Identify which cell holds the provided text, then report its [x, y] central coordinate. 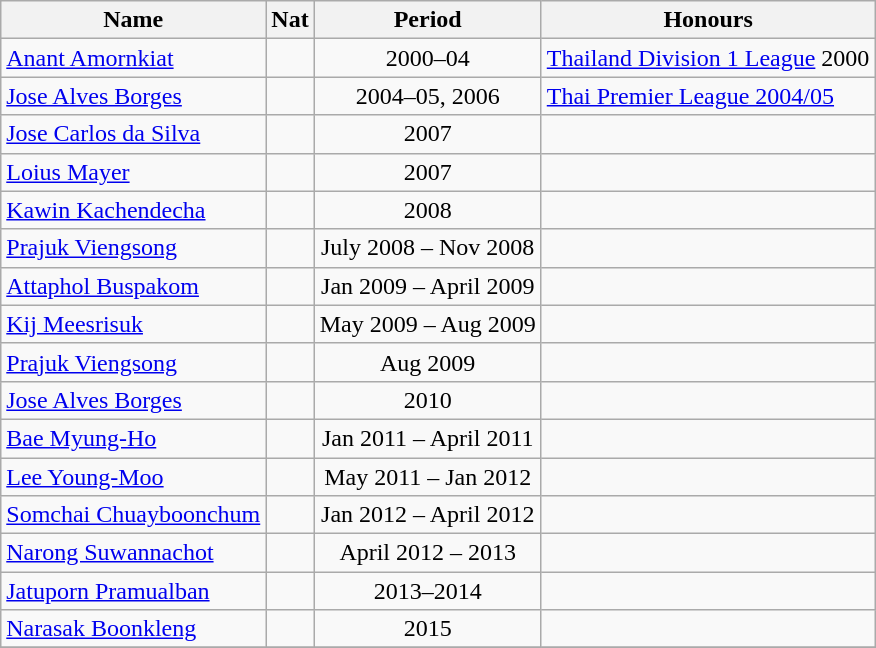
Aug 2009 [428, 362]
Jose Carlos da Silva [134, 134]
2015 [428, 629]
Honours [708, 20]
Attaphol Buspakom [134, 286]
Kij Meesrisuk [134, 324]
April 2012 – 2013 [428, 553]
Kawin Kachendecha [134, 210]
Jan 2009 – April 2009 [428, 286]
Somchai Chuayboonchum [134, 515]
Name [134, 20]
Jan 2011 – April 2011 [428, 438]
July 2008 – Nov 2008 [428, 248]
Jan 2012 – April 2012 [428, 515]
May 2009 – Aug 2009 [428, 324]
Thai Premier League 2004/05 [708, 96]
2013–2014 [428, 591]
May 2011 – Jan 2012 [428, 477]
2000–04 [428, 58]
Anant Amornkiat [134, 58]
Jatuporn Pramualban [134, 591]
2004–05, 2006 [428, 96]
2010 [428, 400]
Nat [290, 20]
Loius Mayer [134, 172]
Narasak Boonkleng [134, 629]
Narong Suwannachot [134, 553]
Bae Myung-Ho [134, 438]
Lee Young-Moo [134, 477]
Thailand Division 1 League 2000 [708, 58]
Period [428, 20]
2008 [428, 210]
